For the text-containing cell, return its midpoint in (x, y) coordinate format. 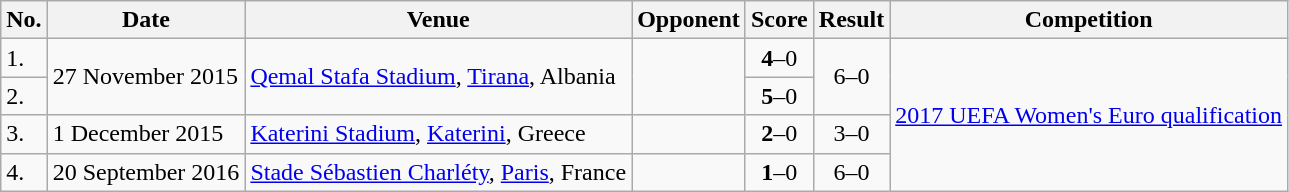
2017 UEFA Women's Euro qualification (1089, 115)
Competition (1089, 20)
4. (24, 172)
27 November 2015 (146, 77)
Result (851, 20)
Date (146, 20)
1. (24, 58)
5–0 (779, 96)
2–0 (779, 134)
1 December 2015 (146, 134)
Katerini Stadium, Katerini, Greece (438, 134)
Venue (438, 20)
No. (24, 20)
1–0 (779, 172)
Qemal Stafa Stadium, Tirana, Albania (438, 77)
3. (24, 134)
20 September 2016 (146, 172)
Opponent (689, 20)
3–0 (851, 134)
4–0 (779, 58)
Score (779, 20)
2. (24, 96)
Stade Sébastien Charléty, Paris, France (438, 172)
